From the cell containing the given text, extract its center point as [x, y] coordinate. 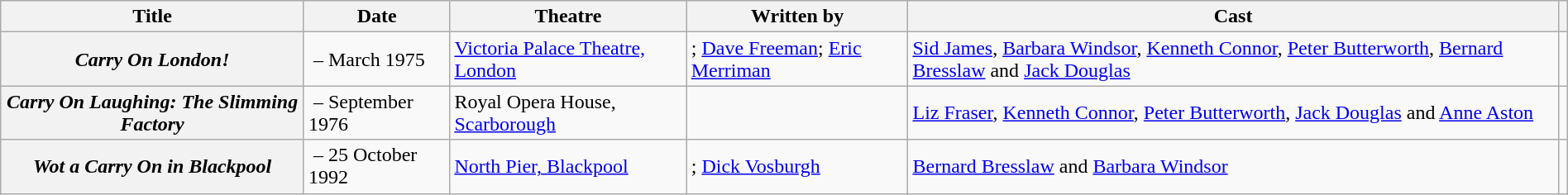
Wot a Carry On in Blackpool [152, 167]
– September 1976 [376, 112]
Cast [1233, 17]
Theatre [568, 17]
Liz Fraser, Kenneth Connor, Peter Butterworth, Jack Douglas and Anne Aston [1233, 112]
– March 1975 [376, 59]
Bernard Bresslaw and Barbara Windsor [1233, 167]
Victoria Palace Theatre, London [568, 59]
Title [152, 17]
Written by [797, 17]
Carry On London! [152, 59]
Royal Opera House, Scarborough [568, 112]
– 25 October 1992 [376, 167]
Sid James, Barbara Windsor, Kenneth Connor, Peter Butterworth, Bernard Bresslaw and Jack Douglas [1233, 59]
Carry On Laughing: The Slimming Factory [152, 112]
; Dick Vosburgh [797, 167]
; Dave Freeman; Eric Merriman [797, 59]
North Pier, Blackpool [568, 167]
Date [376, 17]
